Determine the [X, Y] coordinate at the center of the cell enclosing the given text.  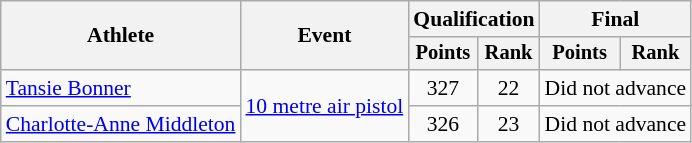
10 metre air pistol [324, 106]
327 [442, 88]
22 [509, 88]
Event [324, 36]
326 [442, 124]
Athlete [121, 36]
Qualification [474, 19]
Final [616, 19]
23 [509, 124]
Charlotte-Anne Middleton [121, 124]
Tansie Bonner [121, 88]
